From the cell containing the given text, extract its center point as [X, Y] coordinate. 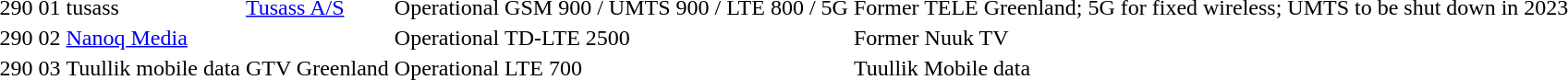
02 [50, 38]
Operational [446, 38]
TD-LTE 2500 [676, 38]
Nanoq Media [153, 38]
